Identify which cell holds the provided text, then report its (x, y) central coordinate. 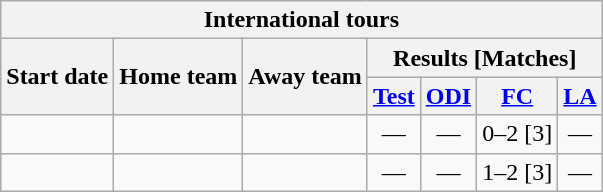
Home team (178, 77)
1–2 [3] (518, 172)
Results [Matches] (484, 58)
Test (394, 96)
ODI (448, 96)
LA (580, 96)
0–2 [3] (518, 134)
FC (518, 96)
Start date (58, 77)
Away team (306, 77)
International tours (302, 20)
